Extract the [X, Y] coordinate from the center of the cell holding the provided text.  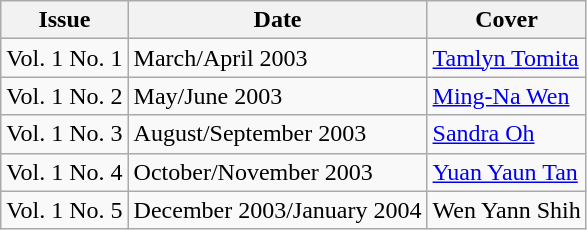
Ming-Na Wen [506, 96]
Tamlyn Tomita [506, 58]
Vol. 1 No. 4 [64, 172]
Issue [64, 20]
Sandra Oh [506, 134]
October/November 2003 [278, 172]
Vol. 1 No. 1 [64, 58]
Wen Yann Shih [506, 210]
Yuan Yaun Tan [506, 172]
March/April 2003 [278, 58]
August/September 2003 [278, 134]
Date [278, 20]
Vol. 1 No. 5 [64, 210]
December 2003/January 2004 [278, 210]
Cover [506, 20]
May/June 2003 [278, 96]
Vol. 1 No. 3 [64, 134]
Vol. 1 No. 2 [64, 96]
